Capture the cell that displays the provided text and extract its (X, Y) central coordinate. 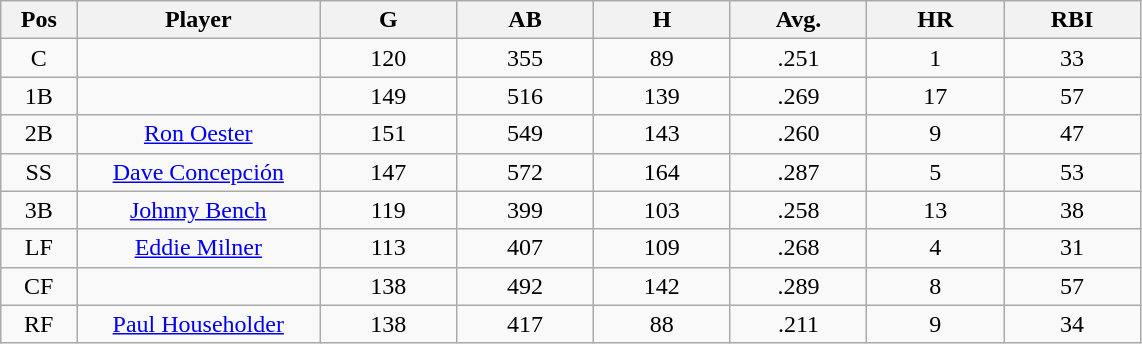
549 (526, 134)
RF (39, 324)
119 (388, 210)
.269 (798, 96)
SS (39, 172)
H (662, 20)
2B (39, 134)
38 (1072, 210)
Avg. (798, 20)
8 (936, 286)
31 (1072, 248)
Ron Oester (198, 134)
407 (526, 248)
53 (1072, 172)
139 (662, 96)
1 (936, 58)
HR (936, 20)
516 (526, 96)
AB (526, 20)
120 (388, 58)
142 (662, 286)
1B (39, 96)
33 (1072, 58)
164 (662, 172)
CF (39, 286)
4 (936, 248)
.211 (798, 324)
17 (936, 96)
34 (1072, 324)
151 (388, 134)
147 (388, 172)
492 (526, 286)
88 (662, 324)
47 (1072, 134)
Johnny Bench (198, 210)
417 (526, 324)
.251 (798, 58)
.260 (798, 134)
LF (39, 248)
572 (526, 172)
Paul Householder (198, 324)
C (39, 58)
Pos (39, 20)
.289 (798, 286)
113 (388, 248)
399 (526, 210)
.287 (798, 172)
89 (662, 58)
149 (388, 96)
109 (662, 248)
Eddie Milner (198, 248)
RBI (1072, 20)
355 (526, 58)
103 (662, 210)
Dave Concepción (198, 172)
.268 (798, 248)
3B (39, 210)
13 (936, 210)
5 (936, 172)
143 (662, 134)
G (388, 20)
.258 (798, 210)
Player (198, 20)
